Identify which cell holds the provided text, then report its (X, Y) central coordinate. 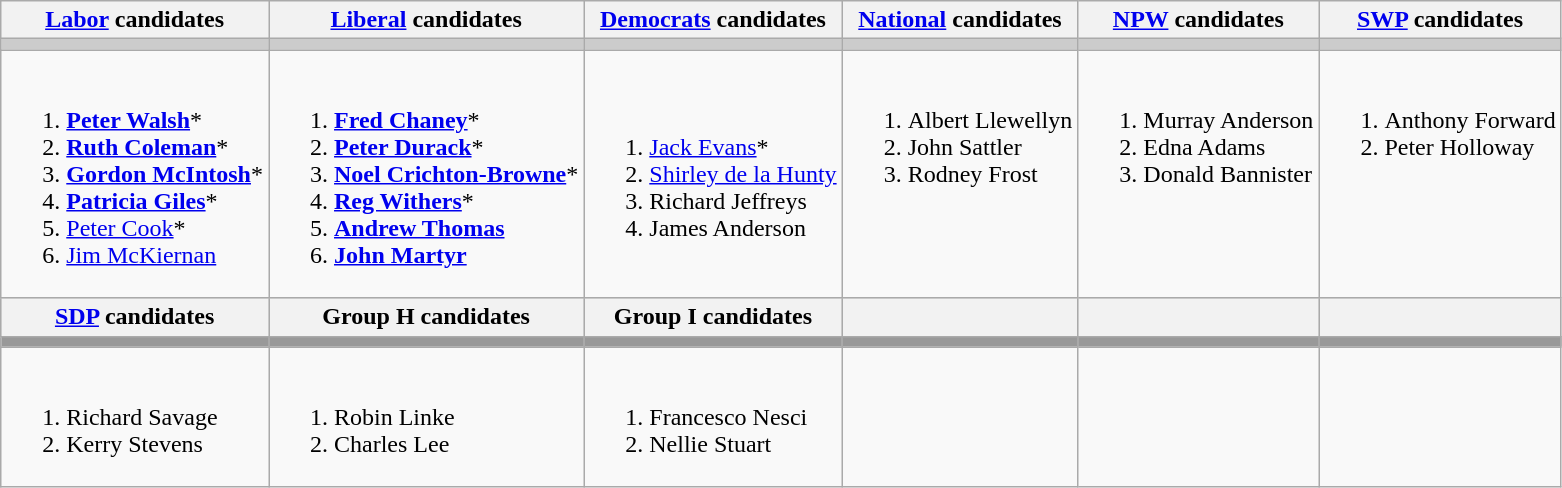
Labor candidates (135, 20)
Fred Chaney*Peter Durack*Noel Crichton-Browne*Reg Withers*Andrew ThomasJohn Martyr (426, 174)
NPW candidates (1198, 20)
Democrats candidates (713, 20)
Albert LlewellynJohn SattlerRodney Frost (960, 174)
SDP candidates (135, 317)
Murray AndersonEdna AdamsDonald Bannister (1198, 174)
Peter Walsh*Ruth Coleman*Gordon McIntosh*Patricia Giles*Peter Cook*Jim McKiernan (135, 174)
Anthony ForwardPeter Holloway (1440, 174)
Richard SavageKerry Stevens (135, 417)
Jack Evans*Shirley de la HuntyRichard JeffreysJames Anderson (713, 174)
Liberal candidates (426, 20)
Group H candidates (426, 317)
Group I candidates (713, 317)
National candidates (960, 20)
Robin LinkeCharles Lee (426, 417)
Francesco NesciNellie Stuart (713, 417)
SWP candidates (1440, 20)
